Scan for the cell matching the given text and deliver its [X, Y] coordinate at center. 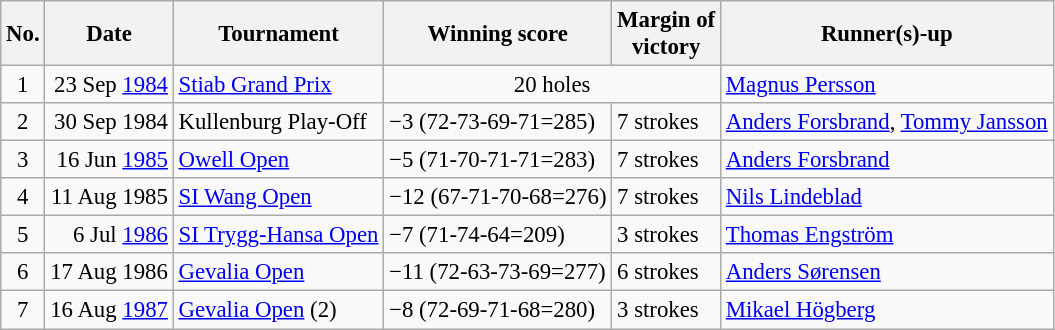
6 [23, 273]
−11 (72-63-73-69=277) [498, 273]
16 Jun 1985 [109, 160]
Margin ofvictory [666, 34]
−5 (71-70-71-71=283) [498, 160]
17 Aug 1986 [109, 273]
3 [23, 160]
Runner(s)-up [886, 34]
Anders Forsbrand, Tommy Jansson [886, 122]
6 strokes [666, 273]
23 Sep 1984 [109, 85]
Magnus Persson [886, 85]
30 Sep 1984 [109, 122]
No. [23, 34]
Stiab Grand Prix [278, 85]
6 Jul 1986 [109, 235]
Winning score [498, 34]
SI Trygg-Hansa Open [278, 235]
5 [23, 235]
Nils Lindeblad [886, 197]
1 [23, 85]
Owell Open [278, 160]
Gevalia Open (2) [278, 310]
Gevalia Open [278, 273]
20 holes [552, 85]
−3 (72-73-69-71=285) [498, 122]
Kullenburg Play-Off [278, 122]
Mikael Högberg [886, 310]
SI Wang Open [278, 197]
11 Aug 1985 [109, 197]
Anders Forsbrand [886, 160]
Date [109, 34]
7 [23, 310]
Tournament [278, 34]
4 [23, 197]
Anders Sørensen [886, 273]
−7 (71-74-64=209) [498, 235]
16 Aug 1987 [109, 310]
Thomas Engström [886, 235]
−12 (67-71-70-68=276) [498, 197]
−8 (72-69-71-68=280) [498, 310]
2 [23, 122]
